Return the (X, Y) coordinate for the center point of the cell that contains the specified text.  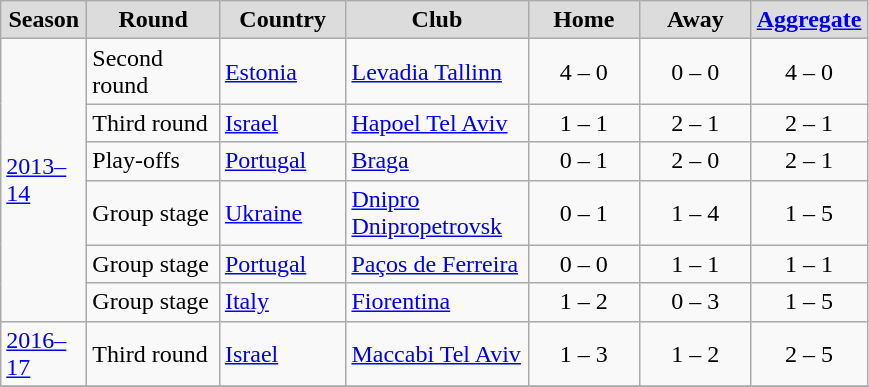
Club (437, 20)
Round (154, 20)
Second round (154, 72)
Country (282, 20)
Ukraine (282, 212)
Play-offs (154, 161)
Paços de Ferreira (437, 264)
2 – 0 (696, 161)
Season (44, 20)
Home (584, 20)
2016–17 (44, 354)
1 – 3 (584, 354)
2013–14 (44, 180)
Hapoel Tel Aviv (437, 123)
Aggregate (809, 20)
Estonia (282, 72)
Dnipro Dnipropetrovsk (437, 212)
2 – 5 (809, 354)
1 – 4 (696, 212)
Maccabi Tel Aviv (437, 354)
Italy (282, 302)
0 – 3 (696, 302)
Away (696, 20)
Levadia Tallinn (437, 72)
Fiorentina (437, 302)
Braga (437, 161)
